For the text-containing cell, return its midpoint in (x, y) coordinate format. 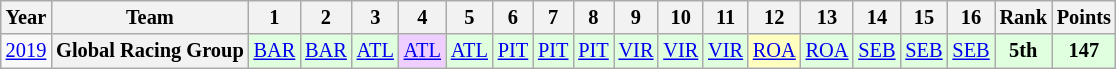
Rank (1024, 17)
6 (513, 17)
9 (636, 17)
2 (326, 17)
11 (726, 17)
5 (470, 17)
5th (1024, 51)
16 (970, 17)
147 (1084, 51)
Year (26, 17)
15 (924, 17)
4 (422, 17)
12 (774, 17)
Global Racing Group (150, 51)
14 (876, 17)
2019 (26, 51)
1 (275, 17)
Team (150, 17)
3 (376, 17)
10 (680, 17)
Points (1084, 17)
7 (553, 17)
13 (828, 17)
8 (593, 17)
